Find where the given text appears and provide that cell's center as [X, Y] coordinate. 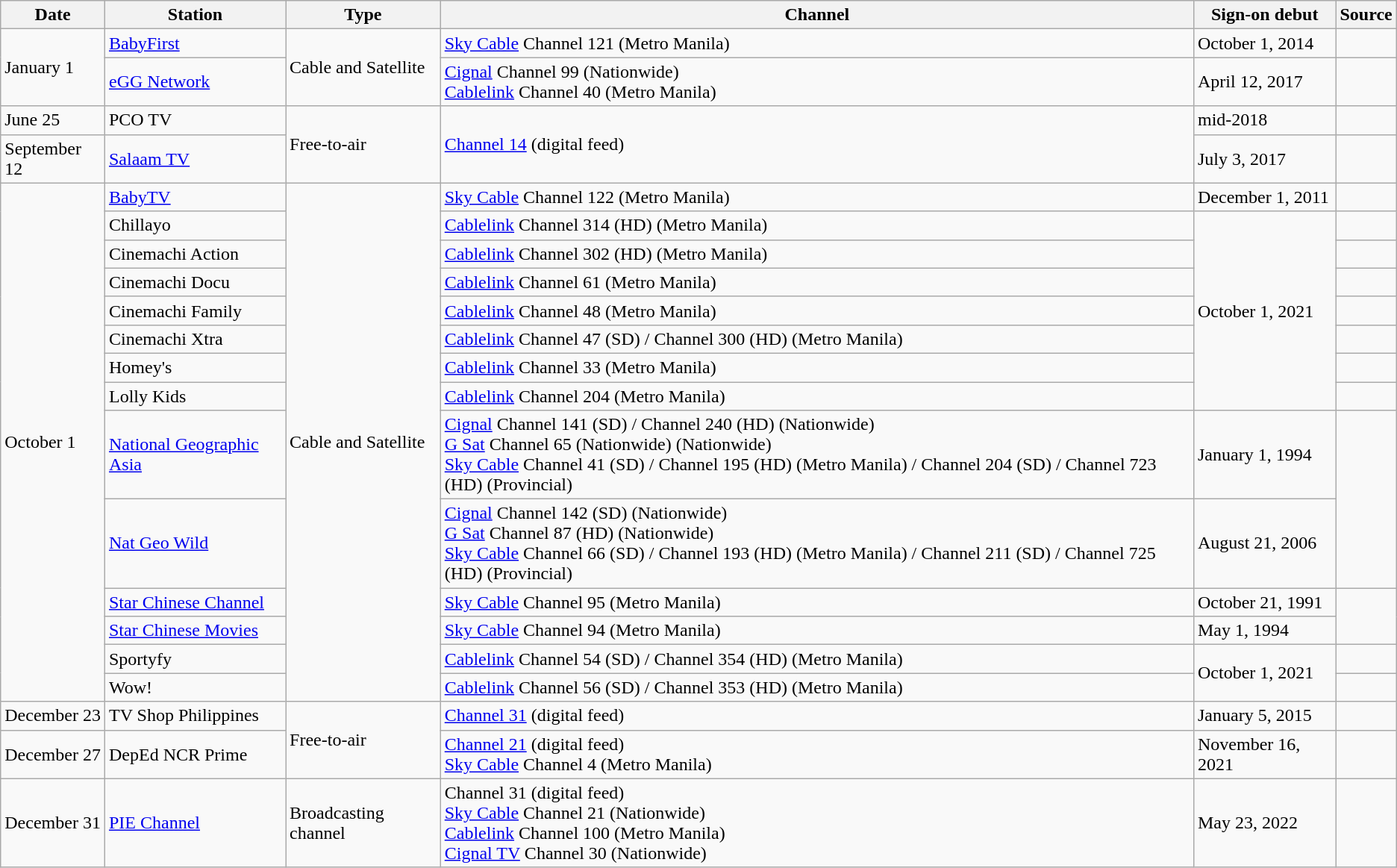
October 1 [53, 442]
Wow! [195, 687]
TV Shop Philippines [195, 716]
Cablelink Channel 33 (Metro Manila) [816, 367]
Salaam TV [195, 158]
PCO TV [195, 120]
Star Chinese Channel [195, 602]
Channel 21 (digital feed)Sky Cable Channel 4 (Metro Manila) [816, 754]
Station [195, 15]
Sportyfy [195, 659]
Cignal Channel 99 (Nationwide)Cablelink Channel 40 (Metro Manila) [816, 82]
December 1, 2011 [1264, 197]
Cinemachi Action [195, 254]
May 1, 1994 [1264, 631]
BabyFirst [195, 43]
mid-2018 [1264, 120]
October 21, 1991 [1264, 602]
eGG Network [195, 82]
Cablelink Channel 314 (HD) (Metro Manila) [816, 225]
Sky Cable Channel 94 (Metro Manila) [816, 631]
Channel 31 (digital feed)Sky Cable Channel 21 (Nationwide)Cablelink Channel 100 (Metro Manila)Cignal TV Channel 30 (Nationwide) [816, 822]
November 16, 2021 [1264, 754]
Cinemachi Docu [195, 282]
Sky Cable Channel 121 (Metro Manila) [816, 43]
September 12 [53, 158]
Star Chinese Movies [195, 631]
January 5, 2015 [1264, 716]
January 1, 1994 [1264, 455]
Cablelink Channel 61 (Metro Manila) [816, 282]
Nat Geo Wild [195, 543]
July 3, 2017 [1264, 158]
May 23, 2022 [1264, 822]
Cinemachi Family [195, 310]
Cablelink Channel 48 (Metro Manila) [816, 310]
Lolly Kids [195, 396]
Channel 14 (digital feed) [816, 145]
Chillayo [195, 225]
Channel [816, 15]
PIE Channel [195, 822]
Cablelink Channel 47 (SD) / Channel 300 (HD) (Metro Manila) [816, 339]
October 1, 2014 [1264, 43]
August 21, 2006 [1264, 543]
Cinemachi Xtra [195, 339]
Sky Cable Channel 122 (Metro Manila) [816, 197]
BabyTV [195, 197]
Cablelink Channel 54 (SD) / Channel 354 (HD) (Metro Manila) [816, 659]
DepEd NCR Prime [195, 754]
Source [1366, 15]
National Geographic Asia [195, 455]
April 12, 2017 [1264, 82]
Homey's [195, 367]
Date [53, 15]
Cablelink Channel 204 (Metro Manila) [816, 396]
Type [363, 15]
Cablelink Channel 302 (HD) (Metro Manila) [816, 254]
Sky Cable Channel 95 (Metro Manila) [816, 602]
December 31 [53, 822]
Channel 31 (digital feed) [816, 716]
January 1 [53, 67]
Sign-on debut [1264, 15]
December 27 [53, 754]
December 23 [53, 716]
Broadcasting channel [363, 822]
June 25 [53, 120]
Cablelink Channel 56 (SD) / Channel 353 (HD) (Metro Manila) [816, 687]
